Return [x, y] of the center of cell containing provided text 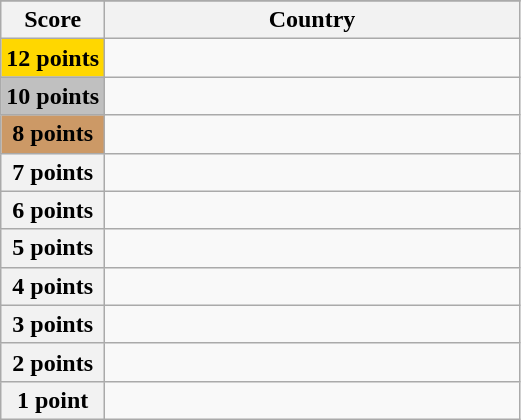
4 points [53, 286]
12 points [53, 58]
2 points [53, 362]
6 points [53, 210]
Score [53, 20]
Country [312, 20]
8 points [53, 134]
7 points [53, 172]
5 points [53, 248]
1 point [53, 400]
10 points [53, 96]
3 points [53, 324]
